Extract the (X, Y) coordinate from the center of the cell holding the provided text.  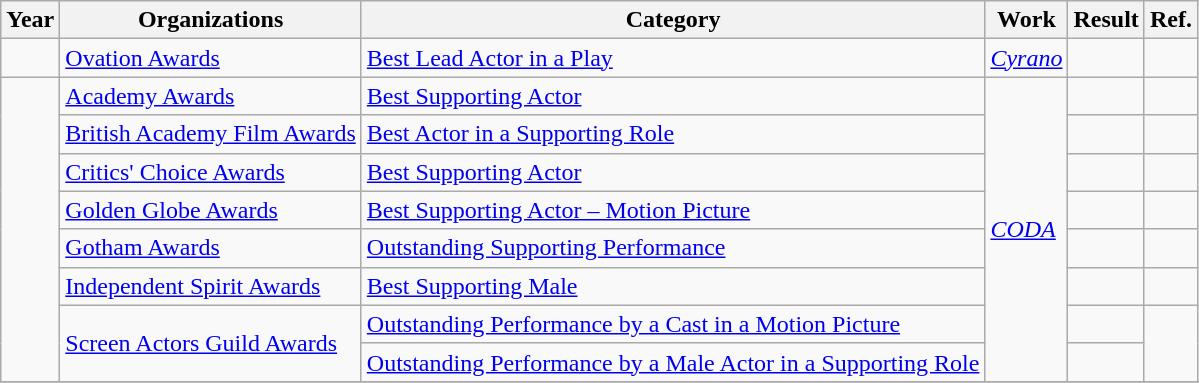
Academy Awards (211, 96)
Organizations (211, 20)
Best Supporting Male (673, 286)
Gotham Awards (211, 248)
British Academy Film Awards (211, 134)
Critics' Choice Awards (211, 172)
Cyrano (1026, 58)
Screen Actors Guild Awards (211, 343)
Ovation Awards (211, 58)
Outstanding Performance by a Cast in a Motion Picture (673, 324)
Golden Globe Awards (211, 210)
Independent Spirit Awards (211, 286)
Outstanding Supporting Performance (673, 248)
Work (1026, 20)
Result (1106, 20)
Ref. (1170, 20)
Year (30, 20)
CODA (1026, 229)
Outstanding Performance by a Male Actor in a Supporting Role (673, 362)
Best Actor in a Supporting Role (673, 134)
Best Supporting Actor – Motion Picture (673, 210)
Category (673, 20)
Best Lead Actor in a Play (673, 58)
